Search for the cell housing the specified text and yield its (x, y) center coordinate. 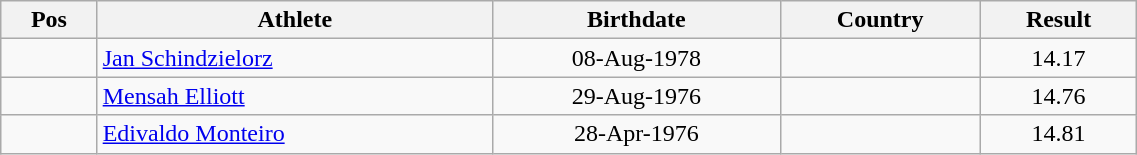
14.17 (1058, 58)
Pos (49, 20)
Birthdate (637, 20)
14.81 (1058, 134)
Athlete (294, 20)
Edivaldo Monteiro (294, 134)
Mensah Elliott (294, 96)
Jan Schindzielorz (294, 58)
29-Aug-1976 (637, 96)
14.76 (1058, 96)
Result (1058, 20)
Country (880, 20)
28-Apr-1976 (637, 134)
08-Aug-1978 (637, 58)
